Identify which cell holds the provided text, then report its [X, Y] central coordinate. 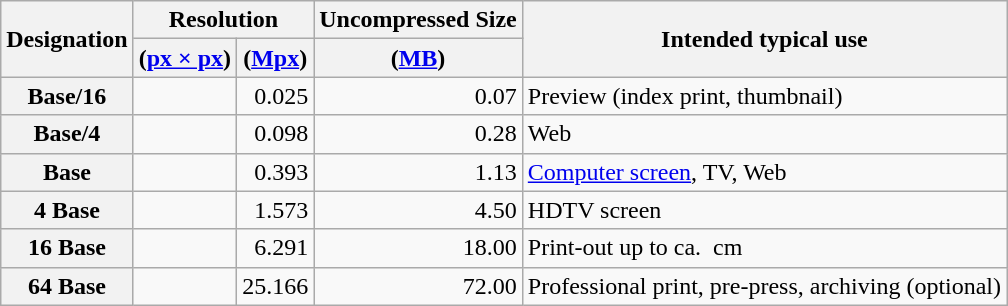
Resolution [223, 20]
Intended typical use [764, 39]
Preview (index print, thumbnail) [764, 96]
64 Base [67, 286]
0.393 [276, 172]
HDTV screen [764, 210]
Base [67, 172]
0.07 [418, 96]
(MB) [418, 58]
6.291 [276, 248]
(px × px) [184, 58]
72.00 [418, 286]
25.166 [276, 286]
1.13 [418, 172]
Computer screen, TV, Web [764, 172]
Uncompressed Size [418, 20]
Base/16 [67, 96]
4.50 [418, 210]
Web [764, 134]
1.573 [276, 210]
0.28 [418, 134]
18.00 [418, 248]
4 Base [67, 210]
16 Base [67, 248]
0.025 [276, 96]
Designation [67, 39]
Professional print, pre-press, archiving (optional) [764, 286]
0.098 [276, 134]
Base/4 [67, 134]
Print-out up to ca. cm [764, 248]
(Mpx) [276, 58]
